For the text-containing cell, return its midpoint in (X, Y) coordinate format. 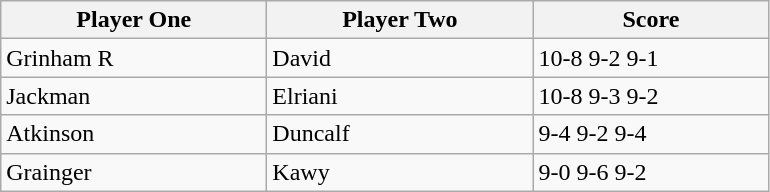
9-4 9-2 9-4 (651, 134)
10-8 9-3 9-2 (651, 96)
Grainger (134, 172)
9-0 9-6 9-2 (651, 172)
Player One (134, 20)
Grinham R (134, 58)
David (400, 58)
Jackman (134, 96)
Player Two (400, 20)
Atkinson (134, 134)
Duncalf (400, 134)
Score (651, 20)
Elriani (400, 96)
10-8 9-2 9-1 (651, 58)
Kawy (400, 172)
